Detect which cell encompasses the target text, then output its (X, Y) center coordinate. 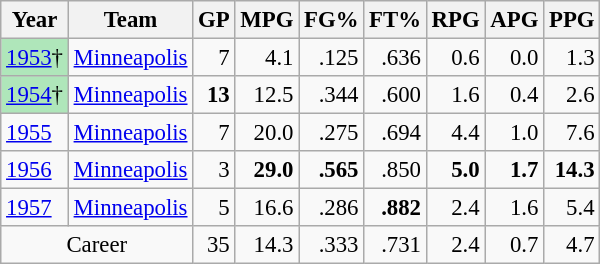
0.4 (514, 95)
1.0 (514, 133)
7.6 (572, 133)
.333 (332, 245)
.275 (332, 133)
0.6 (456, 58)
Career (97, 245)
.125 (332, 58)
RPG (456, 20)
FG% (332, 20)
.344 (332, 95)
1954† (35, 95)
PPG (572, 20)
.694 (396, 133)
.882 (396, 208)
APG (514, 20)
2.6 (572, 95)
GP (214, 20)
3 (214, 170)
5.0 (456, 170)
Year (35, 20)
.636 (396, 58)
0.0 (514, 58)
0.7 (514, 245)
1956 (35, 170)
1.3 (572, 58)
FT% (396, 20)
4.1 (267, 58)
29.0 (267, 170)
1.7 (514, 170)
.286 (332, 208)
5 (214, 208)
.731 (396, 245)
5.4 (572, 208)
1955 (35, 133)
35 (214, 245)
16.6 (267, 208)
MPG (267, 20)
13 (214, 95)
12.5 (267, 95)
1953† (35, 58)
4.4 (456, 133)
.600 (396, 95)
.850 (396, 170)
20.0 (267, 133)
1957 (35, 208)
.565 (332, 170)
Team (130, 20)
4.7 (572, 245)
